Determine the (x, y) coordinate at the center of the cell enclosing the given text.  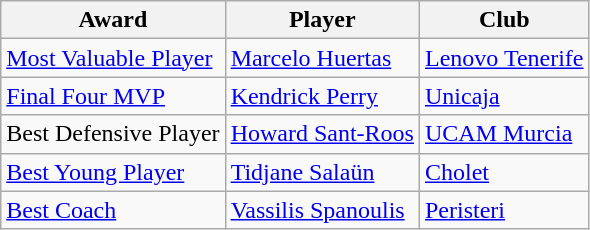
Howard Sant-Roos (322, 134)
Peristeri (504, 210)
Most Valuable Player (113, 58)
Award (113, 20)
Vassilis Spanoulis (322, 210)
Player (322, 20)
Tidjane Salaün (322, 172)
Best Coach (113, 210)
Unicaja (504, 96)
Best Young Player (113, 172)
Kendrick Perry (322, 96)
Best Defensive Player (113, 134)
Cholet (504, 172)
UCAM Murcia (504, 134)
Marcelo Huertas (322, 58)
Lenovo Tenerife (504, 58)
Final Four MVP (113, 96)
Club (504, 20)
